Determine the (X, Y) coordinate at the center of the cell enclosing the given text.  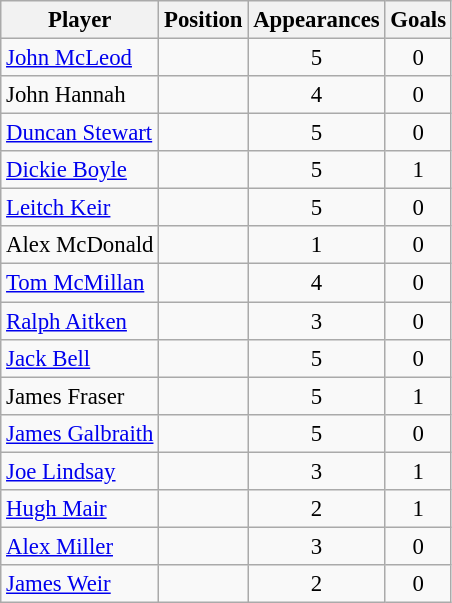
Leitch Keir (80, 208)
John Hannah (80, 95)
Goals (418, 20)
Player (80, 20)
Alex McDonald (80, 245)
Duncan Stewart (80, 133)
Ralph Aitken (80, 321)
James Fraser (80, 396)
Joe Lindsay (80, 471)
Appearances (316, 20)
Jack Bell (80, 358)
Dickie Boyle (80, 170)
James Weir (80, 584)
Position (204, 20)
John McLeod (80, 58)
Hugh Mair (80, 509)
Alex Miller (80, 546)
James Galbraith (80, 433)
Tom McMillan (80, 283)
